For the text-containing cell, return its midpoint in (X, Y) coordinate format. 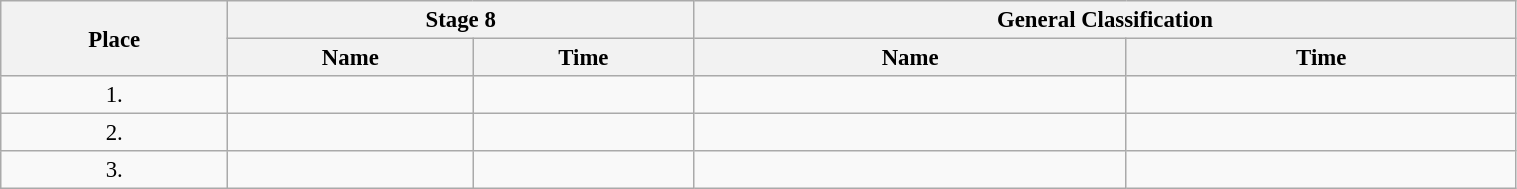
1. (114, 95)
2. (114, 133)
Place (114, 38)
Stage 8 (461, 20)
General Classification (1105, 20)
3. (114, 170)
